From the cell containing the given text, extract its center point as [X, Y] coordinate. 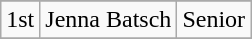
Senior [214, 20]
Jenna Batsch [108, 20]
1st [20, 20]
